Extract the [x, y] coordinate from the center of the cell holding the provided text.  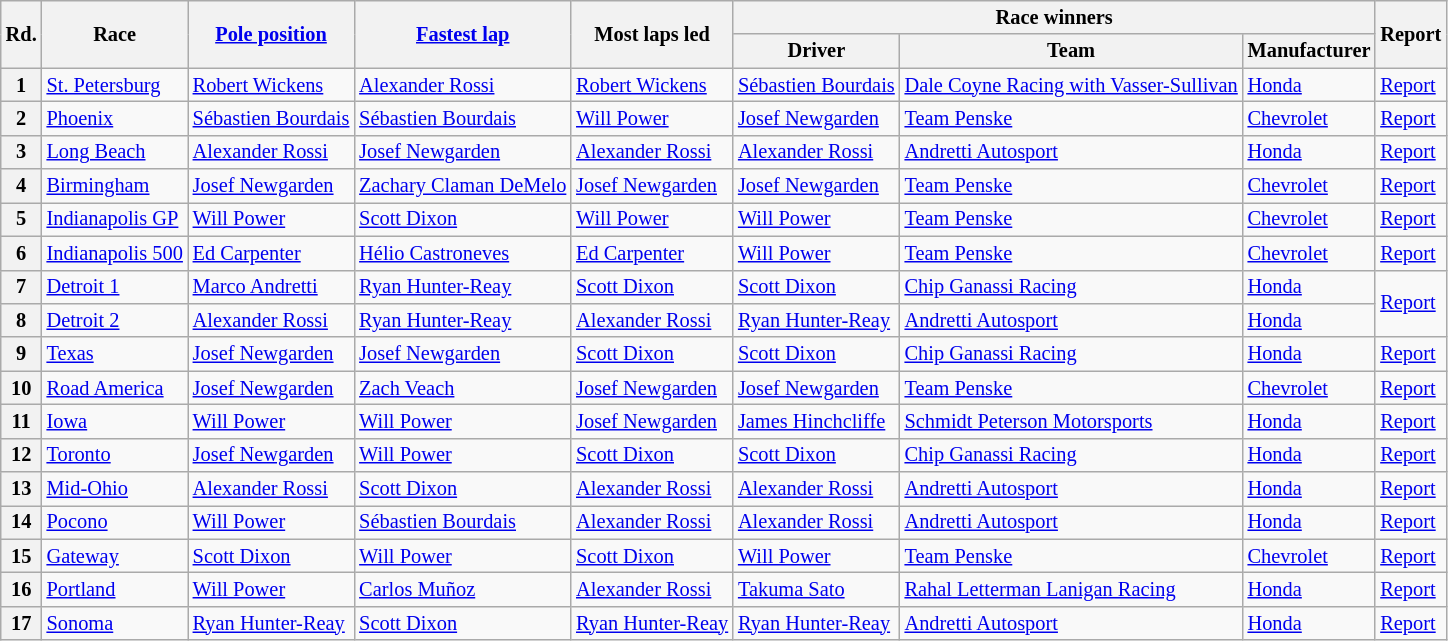
14 [22, 522]
Dale Coyne Racing with Vasser-Sullivan [1072, 85]
Schmidt Peterson Motorsports [1072, 421]
7 [22, 287]
10 [22, 388]
11 [22, 421]
Rahal Letterman Lanigan Racing [1072, 589]
Pole position [272, 34]
Takuma Sato [816, 589]
Team [1072, 51]
Race winners [1054, 17]
Driver [816, 51]
9 [22, 354]
Rd. [22, 34]
Zachary Claman DeMelo [462, 186]
Indianapolis GP [115, 219]
2 [22, 118]
Gateway [115, 556]
5 [22, 219]
Indianapolis 500 [115, 253]
Marco Andretti [272, 287]
Iowa [115, 421]
Race [115, 34]
Sonoma [115, 623]
Zach Veach [462, 388]
Birmingham [115, 186]
1 [22, 85]
12 [22, 455]
Texas [115, 354]
17 [22, 623]
Mid-Ohio [115, 489]
Fastest lap [462, 34]
Toronto [115, 455]
James Hinchcliffe [816, 421]
4 [22, 186]
Most laps led [652, 34]
3 [22, 152]
Carlos Muñoz [462, 589]
Portland [115, 589]
8 [22, 320]
Manufacturer [1310, 51]
Pocono [115, 522]
Detroit 1 [115, 287]
6 [22, 253]
Hélio Castroneves [462, 253]
15 [22, 556]
Phoenix [115, 118]
16 [22, 589]
Detroit 2 [115, 320]
Long Beach [115, 152]
Road America [115, 388]
13 [22, 489]
St. Petersburg [115, 85]
